Capture the cell that displays the provided text and extract its [x, y] central coordinate. 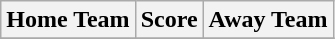
Home Team [68, 20]
Score [169, 20]
Away Team [268, 20]
